Pinpoint the cell where the given text exists, returning its (x, y) midpoint coordinate. 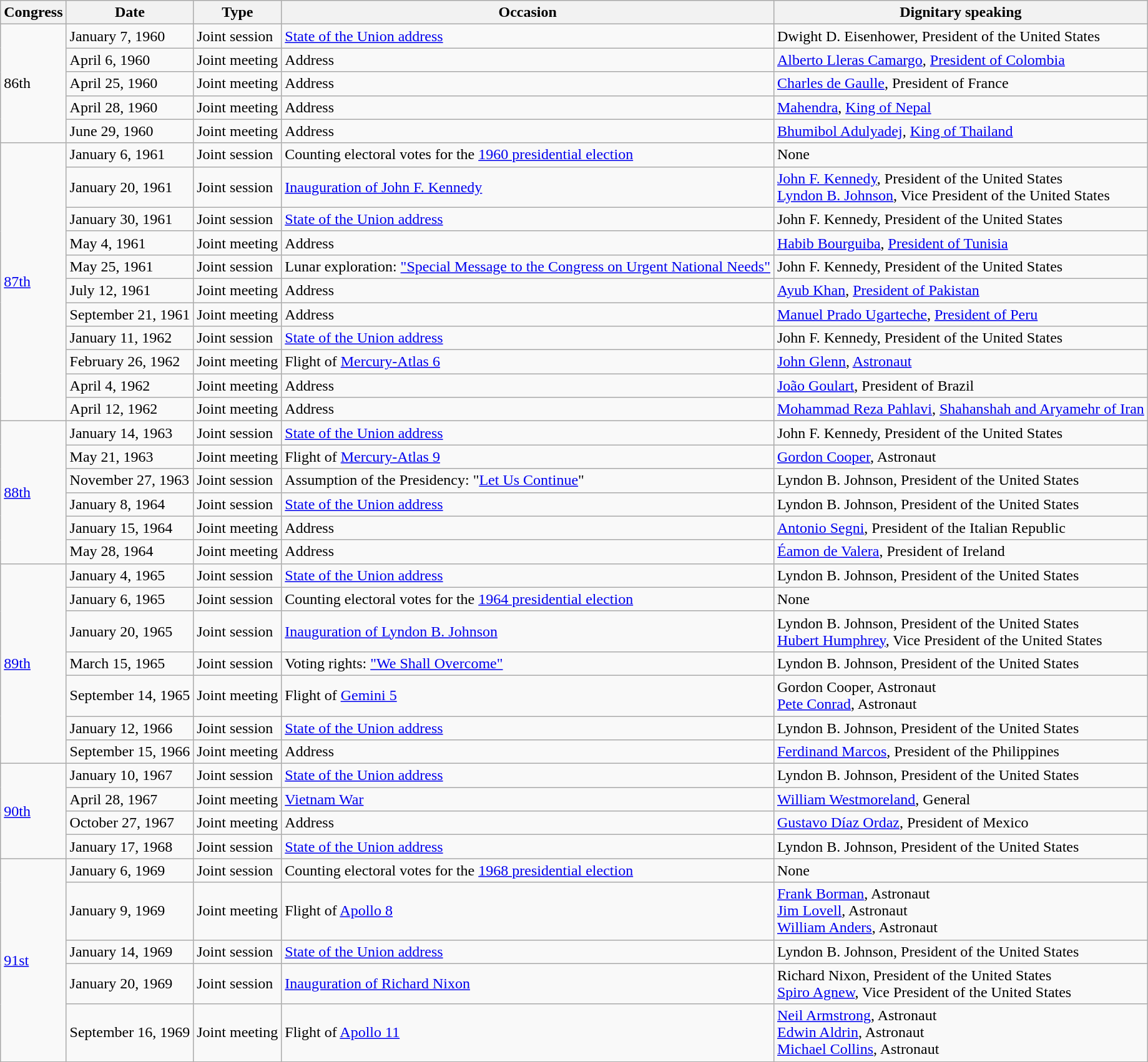
April 28, 1967 (130, 799)
86th (34, 84)
Assumption of the Presidency: "Let Us Continue" (528, 480)
June 29, 1960 (130, 131)
Gordon Cooper, AstronautPete Conrad, Astronaut (960, 695)
May 28, 1964 (130, 552)
Counting electoral votes for the 1968 presidential election (528, 870)
Date (130, 12)
January 15, 1964 (130, 528)
Occasion (528, 12)
January 9, 1969 (130, 911)
April 25, 1960 (130, 84)
April 12, 1962 (130, 409)
May 21, 1963 (130, 457)
Antonio Segni, President of the Italian Republic (960, 528)
Flight of Gemini 5 (528, 695)
September 21, 1961 (130, 314)
Flight of Mercury-Atlas 9 (528, 457)
Vietnam War (528, 799)
January 11, 1962 (130, 338)
April 28, 1960 (130, 107)
January 30, 1961 (130, 219)
January 20, 1969 (130, 983)
Counting electoral votes for the 1960 presidential election (528, 155)
January 14, 1969 (130, 952)
Lyndon B. Johnson, President of the United StatesHubert Humphrey, Vice President of the United States (960, 631)
90th (34, 811)
Manuel Prado Ugarteche, President of Peru (960, 314)
Flight of Apollo 8 (528, 911)
John F. Kennedy, President of the United StatesLyndon B. Johnson, Vice President of the United States (960, 187)
Congress (34, 12)
Bhumibol Adulyadej, King of Thailand (960, 131)
Alberto Lleras Camargo, President of Colombia (960, 60)
Frank Borman, AstronautJim Lovell, AstronautWilliam Anders, Astronaut (960, 911)
July 12, 1961 (130, 290)
Flight of Apollo 11 (528, 1033)
John Glenn, Astronaut (960, 362)
89th (34, 663)
Charles de Gaulle, President of France (960, 84)
November 27, 1963 (130, 480)
January 6, 1965 (130, 599)
March 15, 1965 (130, 663)
April 6, 1960 (130, 60)
87th (34, 282)
Gordon Cooper, Astronaut (960, 457)
September 16, 1969 (130, 1033)
Counting electoral votes for the 1964 presidential election (528, 599)
Habib Bourguiba, President of Tunisia (960, 243)
October 27, 1967 (130, 823)
January 10, 1967 (130, 776)
September 14, 1965 (130, 695)
Gustavo Díaz Ordaz, President of Mexico (960, 823)
May 4, 1961 (130, 243)
Dwight D. Eisenhower, President of the United States (960, 36)
Dignitary speaking (960, 12)
Voting rights: "We Shall Overcome" (528, 663)
Mahendra, King of Nepal (960, 107)
Mohammad Reza Pahlavi, Shahanshah and Aryamehr of Iran (960, 409)
91st (34, 960)
January 4, 1965 (130, 575)
Inauguration of John F. Kennedy (528, 187)
Type (237, 12)
João Goulart, President of Brazil (960, 386)
Richard Nixon, President of the United StatesSpiro Agnew, Vice President of the United States (960, 983)
Neil Armstrong, AstronautEdwin Aldrin, AstronautMichael Collins, Astronaut (960, 1033)
January 12, 1966 (130, 728)
Lunar exploration: "Special Message to the Congress on Urgent National Needs" (528, 266)
January 17, 1968 (130, 847)
January 6, 1969 (130, 870)
Flight of Mercury-Atlas 6 (528, 362)
February 26, 1962 (130, 362)
Inauguration of Lyndon B. Johnson (528, 631)
January 8, 1964 (130, 504)
William Westmoreland, General (960, 799)
January 6, 1961 (130, 155)
Inauguration of Richard Nixon (528, 983)
January 14, 1963 (130, 433)
January 20, 1965 (130, 631)
January 20, 1961 (130, 187)
April 4, 1962 (130, 386)
May 25, 1961 (130, 266)
Ferdinand Marcos, President of the Philippines (960, 752)
Éamon de Valera, President of Ireland (960, 552)
September 15, 1966 (130, 752)
Ayub Khan, President of Pakistan (960, 290)
January 7, 1960 (130, 36)
88th (34, 492)
